Locate the cell with the specified text and output its (X, Y) center coordinate. 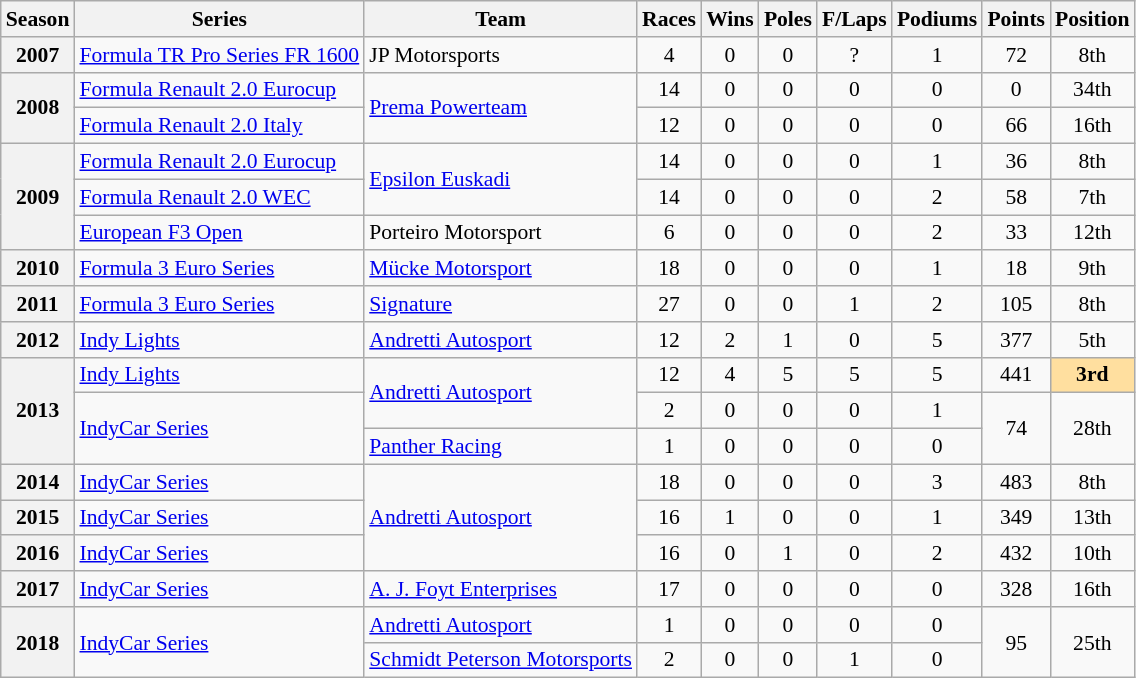
Points (1016, 19)
2014 (38, 482)
105 (1016, 304)
2017 (38, 589)
13th (1092, 518)
377 (1016, 340)
Team (500, 19)
Prema Powerteam (500, 108)
2009 (38, 198)
36 (1016, 162)
58 (1016, 197)
Panther Racing (500, 447)
34th (1092, 90)
F/Laps (854, 19)
2011 (38, 304)
7th (1092, 197)
27 (669, 304)
2012 (38, 340)
JP Motorsports (500, 55)
Series (219, 19)
2013 (38, 410)
Podiums (938, 19)
17 (669, 589)
2007 (38, 55)
Season (38, 19)
6 (669, 233)
328 (1016, 589)
Schmidt Peterson Motorsports (500, 660)
12th (1092, 233)
Position (1092, 19)
3 (938, 482)
European F3 Open (219, 233)
349 (1016, 518)
Porteiro Motorsport (500, 233)
74 (1016, 428)
25th (1092, 642)
Wins (730, 19)
Formula Renault 2.0 Italy (219, 126)
Signature (500, 304)
2016 (38, 554)
66 (1016, 126)
432 (1016, 554)
Formula Renault 2.0 WEC (219, 197)
Epsilon Euskadi (500, 180)
2018 (38, 642)
72 (1016, 55)
10th (1092, 554)
Poles (788, 19)
2010 (38, 269)
Mücke Motorsport (500, 269)
Formula TR Pro Series FR 1600 (219, 55)
5th (1092, 340)
9th (1092, 269)
2008 (38, 108)
? (854, 55)
483 (1016, 482)
3rd (1092, 375)
Races (669, 19)
28th (1092, 428)
33 (1016, 233)
2015 (38, 518)
A. J. Foyt Enterprises (500, 589)
441 (1016, 375)
95 (1016, 642)
